Determine the [x, y] coordinate at the center of the cell enclosing the given text.  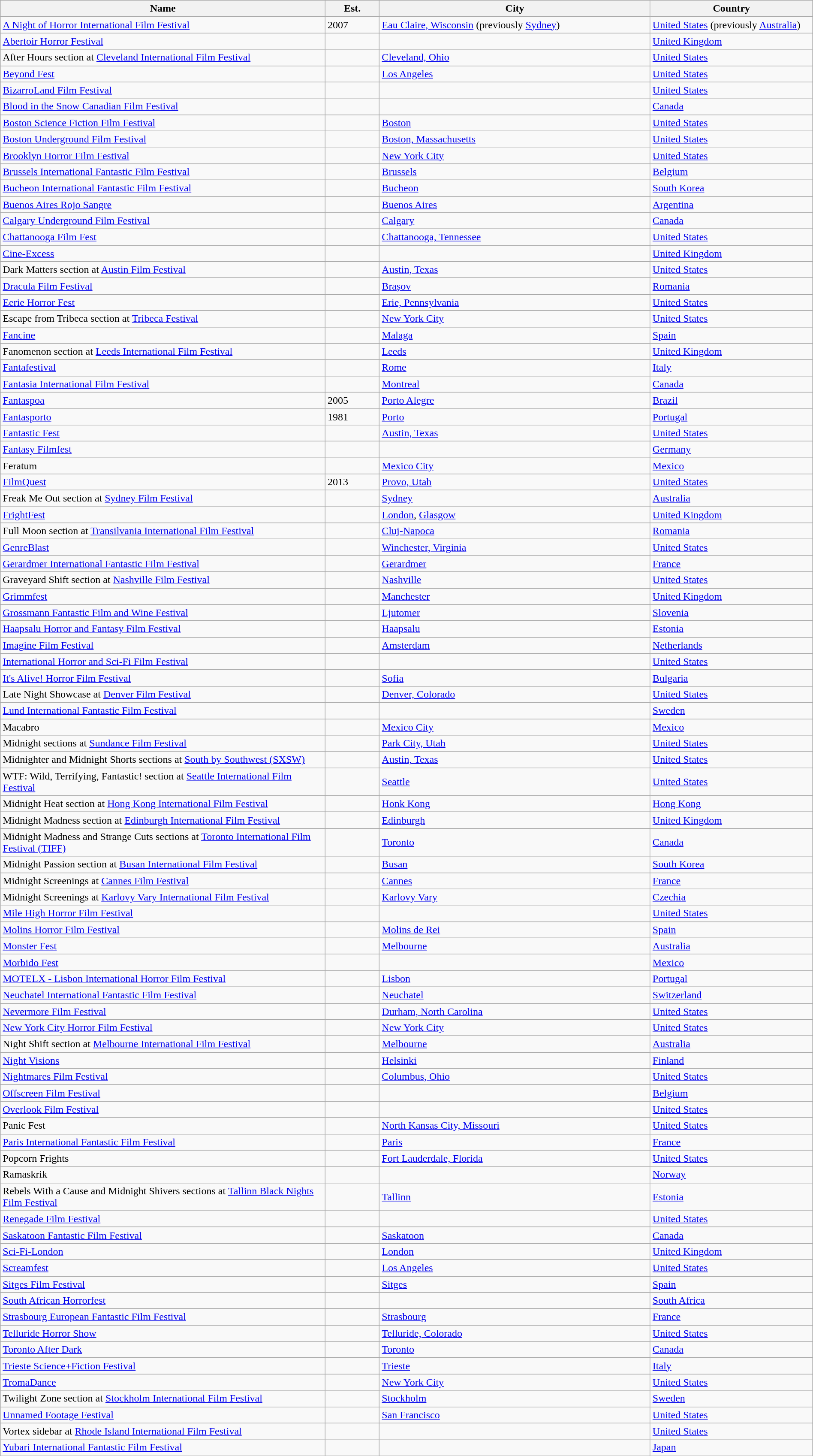
1981 [352, 417]
Popcorn Frights [163, 1158]
Columbus, Ohio [515, 1077]
Leeds [515, 351]
Grossmann Fantastic Film and Wine Festival [163, 613]
Neuchatel International Fantastic Film Festival [163, 995]
Twilight Zone section at Stockholm International Film Festival [163, 1399]
Nashville [515, 580]
Trieste Science+Fiction Festival [163, 1366]
Buenos Aires [515, 205]
Fantaspoa [163, 400]
Chattanooga, Tennessee [515, 237]
TromaDance [163, 1382]
Cannes [515, 881]
Freak Me Out section at Sydney Film Festival [163, 498]
Grimmfest [163, 596]
Rome [515, 368]
Vortex sidebar at Rhode Island International Film Festival [163, 1431]
Imagine Film Festival [163, 645]
Calgary [515, 221]
London, Glasgow [515, 515]
Bucheon [515, 188]
Rebels With a Cause and Midnight Shivers sections at Tallinn Black Nights Film Festival [163, 1197]
Bucheon International Fantastic Film Festival [163, 188]
2005 [352, 400]
Saskatoon Fantastic Film Festival [163, 1235]
London [515, 1251]
Unnamed Footage Festival [163, 1415]
Country [732, 9]
Argentina [732, 205]
Midnight Screenings at Karlovy Vary International Film Festival [163, 897]
Nightmares Film Festival [163, 1077]
Cine-Excess [163, 254]
Chattanooga Film Fest [163, 237]
FrightFest [163, 515]
Molins de Rei [515, 930]
New York City Horror Film Festival [163, 1028]
Stockholm [515, 1399]
Full Moon section at Transilvania International Film Festival [163, 531]
City [515, 9]
Midnight Madness and Strange Cuts sections at Toronto International Film Festival (TIFF) [163, 843]
Trieste [515, 1366]
Macabro [163, 727]
Erie, Pennsylvania [515, 302]
South Africa [732, 1301]
Sci-Fi-London [163, 1251]
San Francisco [515, 1415]
Boston [515, 123]
Karlovy Vary [515, 897]
Telluride, Colorado [515, 1333]
Gerardmer International Fantastic Film Festival [163, 564]
Manchester [515, 596]
Switzerland [732, 995]
Hong Kong [732, 804]
Porto Alegre [515, 400]
Fort Lauderdale, Florida [515, 1158]
Brussels International Fantastic Film Festival [163, 172]
Beyond Fest [163, 74]
Edinburgh [515, 820]
Paris [515, 1142]
2013 [352, 482]
Porto [515, 417]
Gerardmer [515, 564]
Midnight sections at Sundance Film Festival [163, 743]
Escape from Tribeca section at Tribeca Festival [163, 319]
Slovenia [732, 613]
Finland [732, 1060]
Telluride Horror Show [163, 1333]
United States (previously Australia) [732, 25]
Brussels [515, 172]
Midnight Madness section at Edinburgh International Film Festival [163, 820]
Midnight Screenings at Cannes Film Festival [163, 881]
Netherlands [732, 645]
Eerie Horror Fest [163, 302]
Seattle [515, 782]
2007 [352, 25]
Paris International Fantastic Film Festival [163, 1142]
Saskatoon [515, 1235]
Boston, Massachusetts [515, 139]
Winchester, Virginia [515, 547]
Midnight Passion section at Busan International Film Festival [163, 864]
Cluj-Napoca [515, 531]
Brooklyn Horror Film Festival [163, 155]
Brazil [732, 400]
Est. [352, 9]
Neuchatel [515, 995]
Fantasy Filmfest [163, 449]
Dark Matters section at Austin Film Festival [163, 270]
Denver, Colorado [515, 694]
South African Horrorfest [163, 1301]
Boston Science Fiction Film Festival [163, 123]
Provo, Utah [515, 482]
Lund International Fantastic Film Festival [163, 710]
MOTELX - Lisbon International Horror Film Festival [163, 979]
Lisbon [515, 979]
Eau Claire, Wisconsin (previously Sydney) [515, 25]
Yubari International Fantastic Film Festival [163, 1447]
Nevermore Film Festival [163, 1011]
Japan [732, 1447]
Monster Fest [163, 946]
Abertoir Horror Festival [163, 41]
Fantasia International Film Festival [163, 384]
Feratum [163, 465]
Ramaskrik [163, 1175]
Renegade Film Festival [163, 1219]
Offscreen Film Festival [163, 1093]
Busan [515, 864]
Buenos Aires Rojo Sangre [163, 205]
Late Night Showcase at Denver Film Festival [163, 694]
Durham, North Carolina [515, 1011]
Midnight Heat section at Hong Kong International Film Festival [163, 804]
Night Shift section at Melbourne International Film Festival [163, 1044]
Night Visions [163, 1060]
Haapsalu Horror and Fantasy Film Festival [163, 629]
Strasbourg [515, 1317]
Sitges [515, 1284]
Sydney [515, 498]
FilmQuest [163, 482]
A Night of Horror International Film Festival [163, 25]
Sofia [515, 678]
Morbido Fest [163, 962]
Cleveland, Ohio [515, 57]
Boston Underground Film Festival [163, 139]
Ljutomer [515, 613]
Calgary Underground Film Festival [163, 221]
Fancine [163, 335]
It's Alive! Horror Film Festival [163, 678]
Germany [732, 449]
Honk Kong [515, 804]
Park City, Utah [515, 743]
Fantasporto [163, 417]
Malaga [515, 335]
Toronto After Dark [163, 1350]
Strasbourg European Fantastic Film Festival [163, 1317]
GenreBlast [163, 547]
Panic Fest [163, 1126]
Fanomenon section at Leeds International Film Festival [163, 351]
Dracula Film Festival [163, 286]
Tallinn [515, 1197]
Brașov [515, 286]
Czechia [732, 897]
Bulgaria [732, 678]
Fantafestival [163, 368]
Haapsalu [515, 629]
Screamfest [163, 1268]
International Horror and Sci-Fi Film Festival [163, 662]
Molins Horror Film Festival [163, 930]
Graveyard Shift section at Nashville Film Festival [163, 580]
Midnighter and Midnight Shorts sections at South by Southwest (SXSW) [163, 760]
Overlook Film Festival [163, 1109]
North Kansas City, Missouri [515, 1126]
After Hours section at Cleveland International Film Festival [163, 57]
Norway [732, 1175]
BizarroLand Film Festival [163, 90]
Name [163, 9]
Amsterdam [515, 645]
Blood in the Snow Canadian Film Festival [163, 106]
WTF: Wild, Terrifying, Fantastic! section at Seattle International Film Festival [163, 782]
Helsinki [515, 1060]
Montreal [515, 384]
Fantastic Fest [163, 433]
Sitges Film Festival [163, 1284]
Mile High Horror Film Festival [163, 913]
